Provide the (X, Y) coordinate of the cell's center where the given text is located.  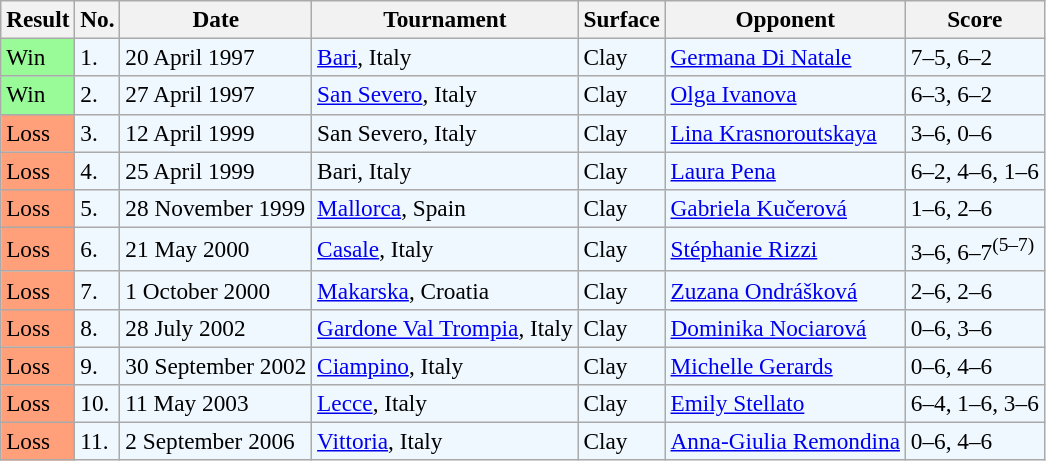
28 November 1999 (216, 208)
Lina Krasnoroutskaya (785, 133)
2. (98, 95)
1 October 2000 (216, 290)
Stéphanie Rizzi (785, 249)
30 September 2002 (216, 366)
Lecce, Italy (445, 403)
0–6, 3–6 (974, 328)
3–6, 6–7(5–7) (974, 249)
1–6, 2–6 (974, 208)
8. (98, 328)
11 May 2003 (216, 403)
6–4, 1–6, 3–6 (974, 403)
No. (98, 19)
10. (98, 403)
Vittoria, Italy (445, 441)
4. (98, 170)
5. (98, 208)
Laura Pena (785, 170)
Michelle Gerards (785, 366)
12 April 1999 (216, 133)
Olga Ivanova (785, 95)
11. (98, 441)
Score (974, 19)
Anna-Giulia Remondina (785, 441)
7–5, 6–2 (974, 57)
Gabriela Kučerová (785, 208)
Opponent (785, 19)
2–6, 2–6 (974, 290)
Makarska, Croatia (445, 290)
Date (216, 19)
9. (98, 366)
Gardone Val Trompia, Italy (445, 328)
Tournament (445, 19)
Zuzana Ondrášková (785, 290)
Germana Di Natale (785, 57)
6–3, 6–2 (974, 95)
Ciampino, Italy (445, 366)
Emily Stellato (785, 403)
28 July 2002 (216, 328)
Surface (622, 19)
2 September 2006 (216, 441)
Result (38, 19)
Casale, Italy (445, 249)
3–6, 0–6 (974, 133)
3. (98, 133)
20 April 1997 (216, 57)
1. (98, 57)
27 April 1997 (216, 95)
6. (98, 249)
7. (98, 290)
Mallorca, Spain (445, 208)
21 May 2000 (216, 249)
25 April 1999 (216, 170)
6–2, 4–6, 1–6 (974, 170)
Dominika Nociarová (785, 328)
